Find where the given text appears and provide that cell's center as [X, Y] coordinate. 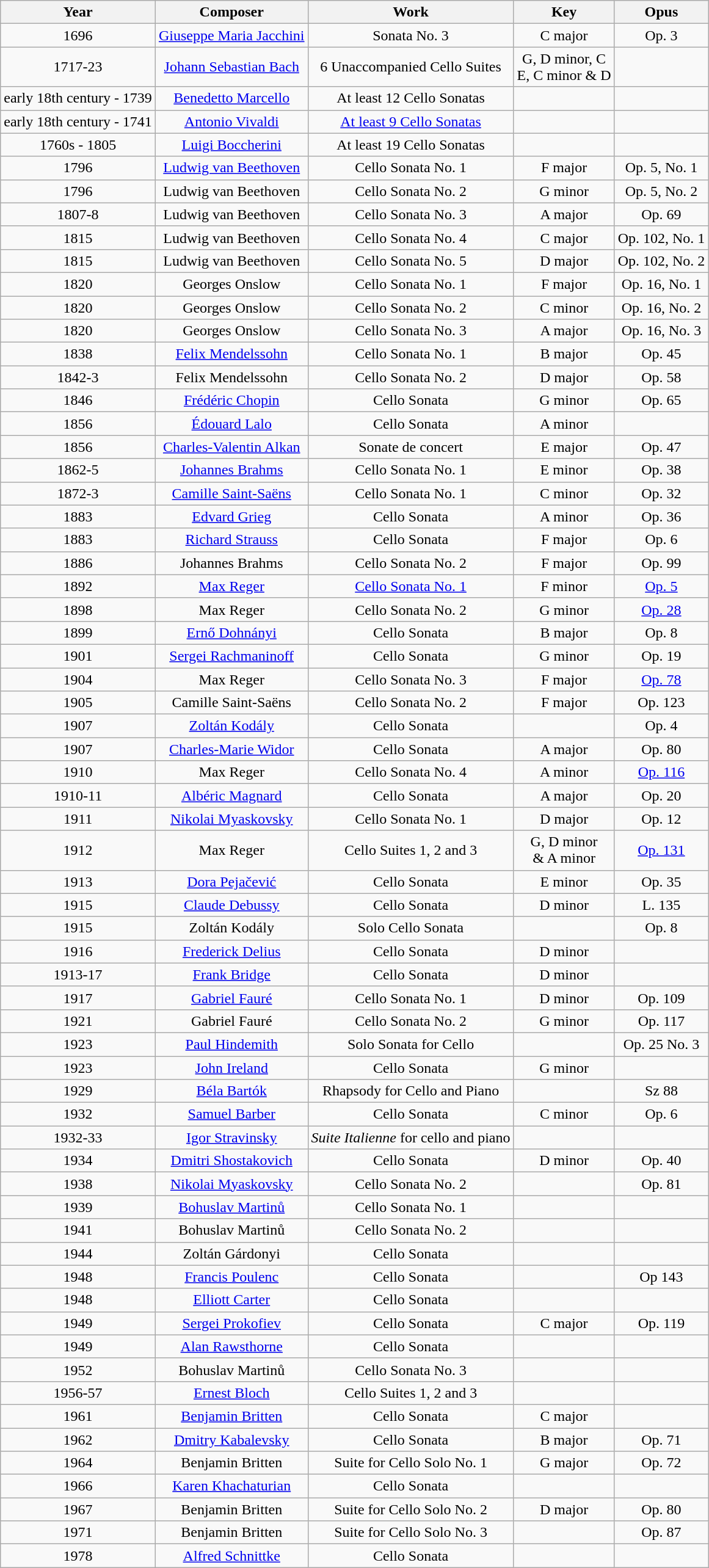
Op. 117 [661, 1021]
1944 [78, 1254]
Dora Pejačević [231, 882]
Op. 28 [661, 609]
Op. 16, No. 1 [661, 284]
Elliott Carter [231, 1300]
Year [78, 12]
1696 [78, 35]
Op. 72 [661, 1463]
Op. 102, No. 1 [661, 238]
1962 [78, 1439]
Charles-Marie Widor [231, 749]
Samuel Barber [231, 1114]
Op. 123 [661, 703]
Edvard Grieg [231, 517]
Op. 16, No. 2 [661, 307]
Solo Sonata for Cello [410, 1044]
1967 [78, 1509]
Op. 5, No. 2 [661, 191]
Béla Bartók [231, 1091]
John Ireland [231, 1068]
Op. 36 [661, 517]
Composer [231, 12]
1901 [78, 656]
1911 [78, 819]
Op. 38 [661, 470]
1912 [78, 850]
Op. 45 [661, 354]
Sergei Rachmaninoff [231, 656]
1892 [78, 586]
At least 9 Cello Sonatas [410, 122]
Op. 116 [661, 772]
Op. 5 [661, 586]
Op. 3 [661, 35]
Op. 40 [661, 1161]
Francis Poulenc [231, 1277]
1910 [78, 772]
1872-3 [78, 493]
Op. 25 No. 3 [661, 1044]
1760s - 1805 [78, 145]
Op. 119 [661, 1323]
1921 [78, 1021]
Op. 71 [661, 1439]
Op. 87 [661, 1533]
1898 [78, 609]
1899 [78, 633]
1886 [78, 563]
Richard Strauss [231, 540]
Suite for Cello Solo No. 2 [410, 1509]
Op. 131 [661, 850]
Op. 58 [661, 377]
Op. 5, No. 1 [661, 168]
Suite for Cello Solo No. 3 [410, 1533]
Sz 88 [661, 1091]
Op. 16, No. 3 [661, 331]
Op 143 [661, 1277]
Op. 102, No. 2 [661, 261]
Op. 65 [661, 401]
1938 [78, 1184]
Zoltán Gárdonyi [231, 1254]
1913 [78, 882]
1929 [78, 1091]
1966 [78, 1486]
1916 [78, 951]
Alfred Schnittke [231, 1556]
Op. 12 [661, 819]
Luigi Boccherini [231, 145]
Sonata No. 3 [410, 35]
Op. 20 [661, 796]
Op. 32 [661, 493]
Paul Hindemith [231, 1044]
Op. 19 [661, 656]
E major [564, 447]
Key [564, 12]
Dmitry Kabalevsky [231, 1439]
1807-8 [78, 214]
Cello Sonata No. 5 [410, 261]
Frédéric Chopin [231, 401]
Op. 81 [661, 1184]
Claude Debussy [231, 905]
1961 [78, 1416]
Antonio Vivaldi [231, 122]
1964 [78, 1463]
1913-17 [78, 975]
At least 12 Cello Sonatas [410, 98]
Dmitri Shostakovich [231, 1161]
1842-3 [78, 377]
Sergei Prokofiev [231, 1323]
Igor Stravinsky [231, 1138]
Opus [661, 12]
1862-5 [78, 470]
1717-23 [78, 67]
F minor [564, 586]
G, D minor, CE, C minor & D [564, 67]
Ernest Bloch [231, 1393]
1905 [78, 703]
Op. 69 [661, 214]
Op. 109 [661, 998]
1971 [78, 1533]
Suite for Cello Solo No. 1 [410, 1463]
Work [410, 12]
1904 [78, 680]
Frank Bridge [231, 975]
Solo Cello Sonata [410, 928]
Alan Rawsthorne [231, 1346]
Frederick Delius [231, 951]
1838 [78, 354]
early 18th century - 1741 [78, 122]
early 18th century - 1739 [78, 98]
Édouard Lalo [231, 424]
1978 [78, 1556]
Op. 99 [661, 563]
Op. 4 [661, 726]
Op. 47 [661, 447]
1917 [78, 998]
Rhapsody for Cello and Piano [410, 1091]
Suite Italienne for cello and piano [410, 1138]
6 Unaccompanied Cello Suites [410, 67]
1952 [78, 1370]
Charles-Valentin Alkan [231, 447]
Johann Sebastian Bach [231, 67]
Op. 78 [661, 680]
1934 [78, 1161]
G, D minor& A minor [564, 850]
1932 [78, 1114]
1941 [78, 1230]
At least 19 Cello Sonatas [410, 145]
Ernő Dohnányi [231, 633]
Benedetto Marcello [231, 98]
Albéric Magnard [231, 796]
1932-33 [78, 1138]
1846 [78, 401]
1939 [78, 1207]
G major [564, 1463]
1956-57 [78, 1393]
Op. 35 [661, 882]
Karen Khachaturian [231, 1486]
Sonate de concert [410, 447]
L. 135 [661, 905]
Giuseppe Maria Jacchini [231, 35]
1910-11 [78, 796]
